Return the (X, Y) coordinate for the center point of the cell that contains the specified text.  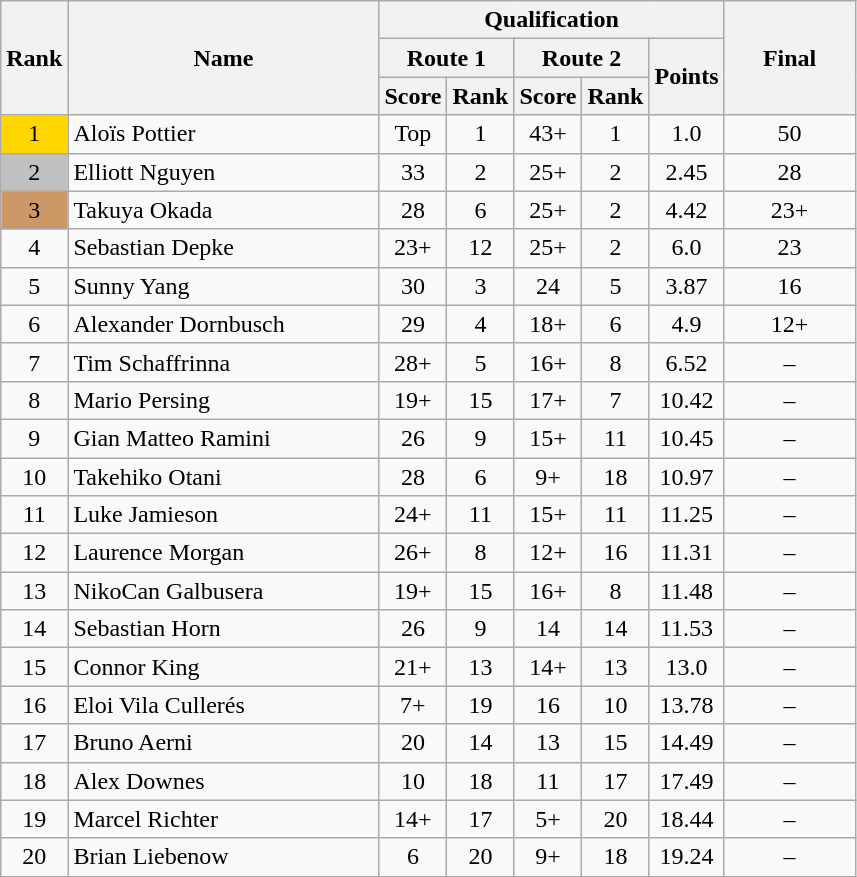
6.52 (686, 362)
11.25 (686, 515)
4.9 (686, 324)
1.0 (686, 134)
Alex Downes (224, 781)
Eloi Vila Cullerés (224, 705)
Laurence Morgan (224, 553)
10.42 (686, 400)
29 (413, 324)
11.53 (686, 629)
Sebastian Depke (224, 248)
NikoCan Galbusera (224, 591)
Connor King (224, 667)
Alexander Dornbusch (224, 324)
Tim Schaffrinna (224, 362)
Takuya Okada (224, 210)
23 (790, 248)
14.49 (686, 743)
Luke Jamieson (224, 515)
24+ (413, 515)
7+ (413, 705)
18+ (548, 324)
11.48 (686, 591)
11.31 (686, 553)
Elliott Nguyen (224, 172)
10.97 (686, 477)
10.45 (686, 438)
6.0 (686, 248)
Sunny Yang (224, 286)
Aloïs Pottier (224, 134)
Bruno Aerni (224, 743)
Qualification (552, 20)
Gian Matteo Ramini (224, 438)
Mario Persing (224, 400)
Name (224, 58)
17+ (548, 400)
13.78 (686, 705)
Final (790, 58)
Takehiko Otani (224, 477)
33 (413, 172)
24 (548, 286)
Marcel Richter (224, 819)
3.87 (686, 286)
30 (413, 286)
21+ (413, 667)
18.44 (686, 819)
28+ (413, 362)
Sebastian Horn (224, 629)
Route 2 (582, 58)
Points (686, 77)
4.42 (686, 210)
Route 1 (446, 58)
Top (413, 134)
19.24 (686, 857)
13.0 (686, 667)
43+ (548, 134)
50 (790, 134)
26+ (413, 553)
2.45 (686, 172)
Brian Liebenow (224, 857)
17.49 (686, 781)
5+ (548, 819)
